Search for the cell housing the specified text and yield its (X, Y) center coordinate. 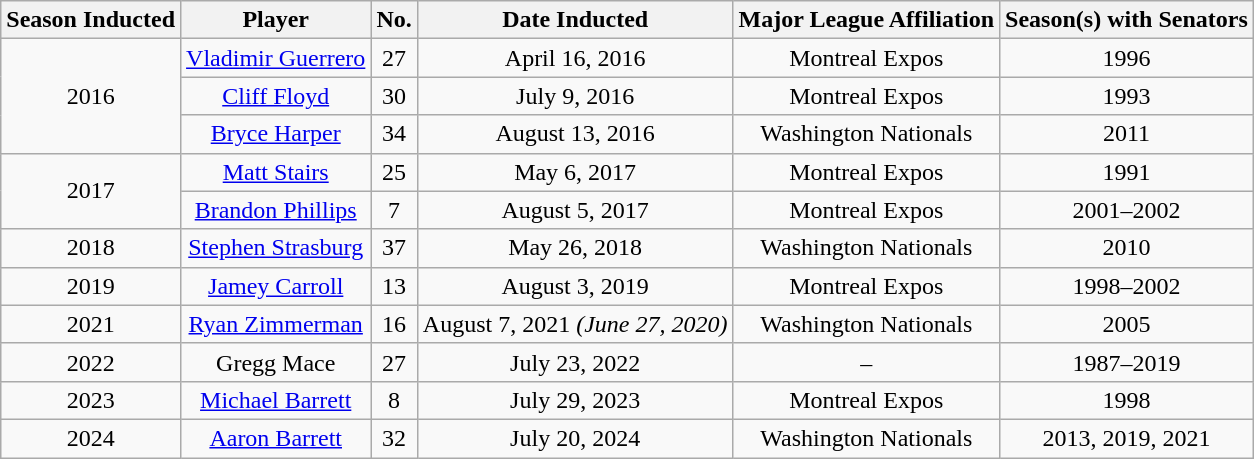
2024 (91, 438)
Date Inducted (575, 20)
16 (394, 324)
Jamey Carroll (276, 286)
34 (394, 134)
Player (276, 20)
2021 (91, 324)
7 (394, 210)
2005 (1127, 324)
Bryce Harper (276, 134)
April 16, 2016 (575, 58)
1996 (1127, 58)
1993 (1127, 96)
August 5, 2017 (575, 210)
Season(s) with Senators (1127, 20)
2023 (91, 400)
1998 (1127, 400)
August 3, 2019 (575, 286)
Aaron Barrett (276, 438)
2019 (91, 286)
2017 (91, 191)
2018 (91, 248)
2010 (1127, 248)
2016 (91, 96)
2013, 2019, 2021 (1127, 438)
July 23, 2022 (575, 362)
No. (394, 20)
– (866, 362)
July 20, 2024 (575, 438)
Matt Stairs (276, 172)
13 (394, 286)
30 (394, 96)
Ryan Zimmerman (276, 324)
July 29, 2023 (575, 400)
May 6, 2017 (575, 172)
Major League Affiliation (866, 20)
32 (394, 438)
2022 (91, 362)
August 7, 2021 (June 27, 2020) (575, 324)
Brandon Phillips (276, 210)
July 9, 2016 (575, 96)
2011 (1127, 134)
8 (394, 400)
1991 (1127, 172)
37 (394, 248)
1987–2019 (1127, 362)
Season Inducted (91, 20)
May 26, 2018 (575, 248)
Stephen Strasburg (276, 248)
25 (394, 172)
1998–2002 (1127, 286)
Gregg Mace (276, 362)
Michael Barrett (276, 400)
2001–2002 (1127, 210)
Cliff Floyd (276, 96)
Vladimir Guerrero (276, 58)
August 13, 2016 (575, 134)
